For the text-containing cell, return its midpoint in [x, y] coordinate format. 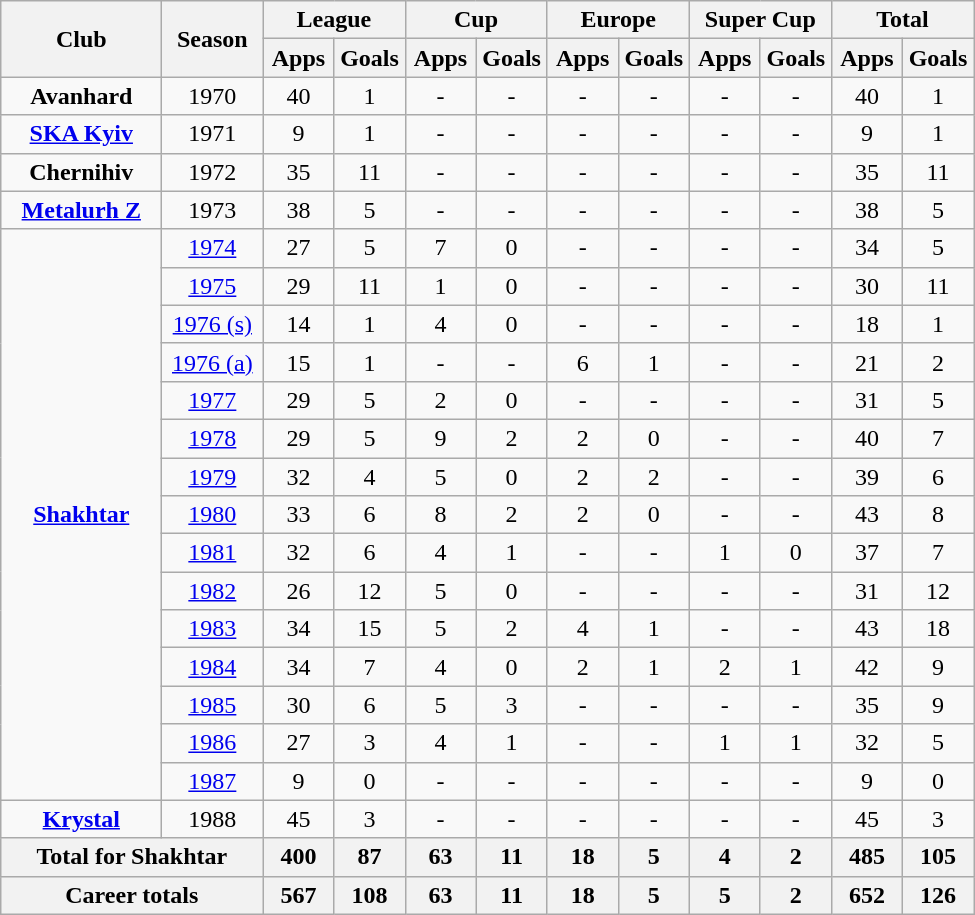
26 [298, 591]
1982 [212, 591]
SKA Kyiv [82, 134]
652 [866, 895]
Super Cup [760, 20]
1986 [212, 743]
39 [866, 477]
Krystal [82, 819]
33 [298, 515]
Europe [618, 20]
37 [866, 553]
1981 [212, 553]
1976 (s) [212, 324]
1988 [212, 819]
Cup [476, 20]
Season [212, 39]
Shakhtar [82, 514]
1980 [212, 515]
1984 [212, 667]
Club [82, 39]
Career totals [132, 895]
League [334, 20]
Chernihiv [82, 172]
108 [370, 895]
21 [866, 362]
1973 [212, 210]
1985 [212, 705]
400 [298, 857]
1975 [212, 286]
1971 [212, 134]
485 [866, 857]
1987 [212, 781]
1970 [212, 96]
1983 [212, 629]
42 [866, 667]
105 [938, 857]
1976 (a) [212, 362]
Avanhard [82, 96]
Total for Shakhtar [132, 857]
Total [902, 20]
567 [298, 895]
Metalurh Z [82, 210]
87 [370, 857]
1977 [212, 400]
1979 [212, 477]
14 [298, 324]
1978 [212, 438]
1974 [212, 248]
1972 [212, 172]
126 [938, 895]
